Locate the cell with the specified text and output its (X, Y) center coordinate. 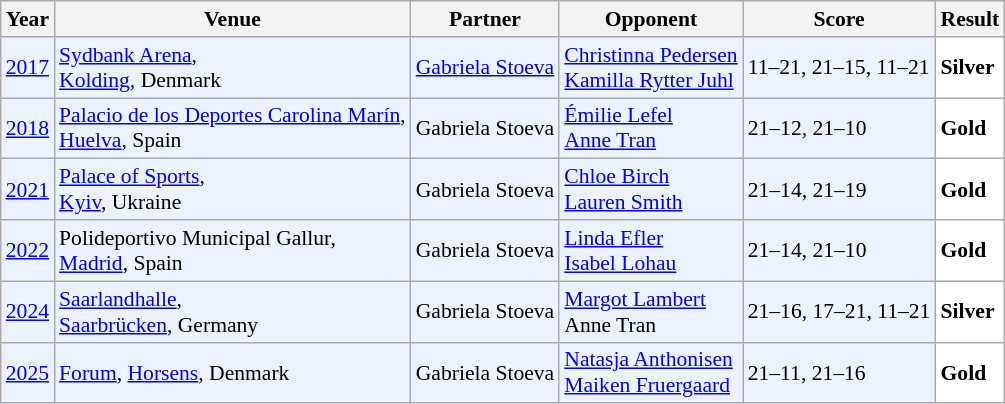
Sydbank Arena,Kolding, Denmark (232, 68)
11–21, 21–15, 11–21 (840, 68)
2018 (28, 128)
Forum, Horsens, Denmark (232, 372)
Polideportivo Municipal Gallur,Madrid, Spain (232, 250)
Partner (486, 19)
Opponent (650, 19)
2021 (28, 190)
21–14, 21–10 (840, 250)
21–14, 21–19 (840, 190)
21–16, 17–21, 11–21 (840, 312)
Émilie Lefel Anne Tran (650, 128)
21–11, 21–16 (840, 372)
Saarlandhalle,Saarbrücken, Germany (232, 312)
2017 (28, 68)
2025 (28, 372)
2022 (28, 250)
Result (970, 19)
Venue (232, 19)
Year (28, 19)
Natasja Anthonisen Maiken Fruergaard (650, 372)
Palace of Sports,Kyiv, Ukraine (232, 190)
2024 (28, 312)
Palacio de los Deportes Carolina Marín,Huelva, Spain (232, 128)
21–12, 21–10 (840, 128)
Chloe Birch Lauren Smith (650, 190)
Christinna Pedersen Kamilla Rytter Juhl (650, 68)
Score (840, 19)
Margot Lambert Anne Tran (650, 312)
Linda Efler Isabel Lohau (650, 250)
